Scan for the cell matching the given text and deliver its [x, y] coordinate at center. 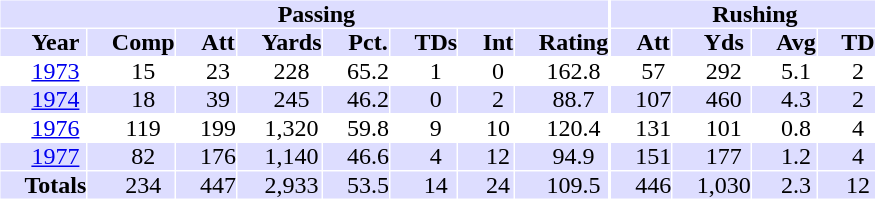
199 [206, 128]
4.3 [784, 100]
120.4 [562, 128]
1977 [43, 156]
18 [132, 100]
446 [641, 186]
23 [206, 72]
82 [132, 156]
46.6 [356, 156]
Int [486, 42]
460 [712, 100]
1,140 [279, 156]
101 [712, 128]
46.2 [356, 100]
24 [486, 186]
176 [206, 156]
TD [846, 42]
119 [132, 128]
234 [132, 186]
151 [641, 156]
2,933 [279, 186]
Passing [304, 14]
53.5 [356, 186]
Rating [562, 42]
1973 [43, 72]
14 [424, 186]
1974 [43, 100]
94.9 [562, 156]
15 [132, 72]
59.8 [356, 128]
1,320 [279, 128]
Pct. [356, 42]
TDs [424, 42]
Year [43, 42]
447 [206, 186]
1976 [43, 128]
Yds [712, 42]
88.7 [562, 100]
292 [712, 72]
Totals [43, 186]
2.3 [784, 186]
10 [486, 128]
5.1 [784, 72]
Comp [132, 42]
245 [279, 100]
131 [641, 128]
57 [641, 72]
Avg [784, 42]
107 [641, 100]
109.5 [562, 186]
177 [712, 156]
162.8 [562, 72]
65.2 [356, 72]
1.2 [784, 156]
0.8 [784, 128]
228 [279, 72]
39 [206, 100]
9 [424, 128]
1,030 [712, 186]
Yards [279, 42]
1 [424, 72]
Rushing [742, 14]
